Extract the [x, y] coordinate from the center of the cell holding the provided text.  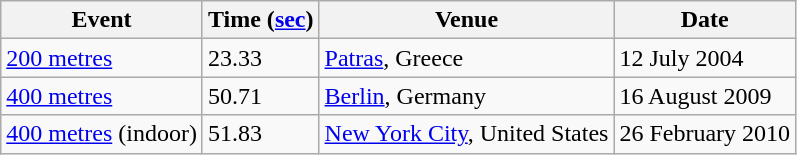
50.71 [260, 96]
New York City, United States [466, 134]
26 February 2010 [705, 134]
16 August 2009 [705, 96]
400 metres (indoor) [102, 134]
12 July 2004 [705, 58]
Date [705, 20]
51.83 [260, 134]
400 metres [102, 96]
23.33 [260, 58]
Patras, Greece [466, 58]
Event [102, 20]
Venue [466, 20]
200 metres [102, 58]
Time (sec) [260, 20]
Berlin, Germany [466, 96]
